Return the [x, y] coordinate for the center point of the cell that contains the specified text.  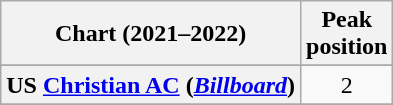
Peakposition [347, 34]
Chart (2021–2022) [151, 34]
US Christian AC (Billboard) [151, 85]
2 [347, 85]
